Search for the cell housing the specified text and yield its [x, y] center coordinate. 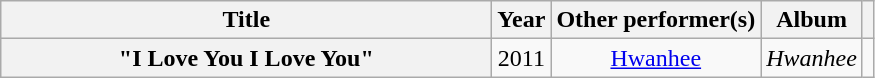
Year [522, 20]
Album [812, 20]
Other performer(s) [656, 20]
"I Love You I Love You" [246, 58]
Title [246, 20]
2011 [522, 58]
